Provide the (X, Y) coordinate of the cell's center where the given text is located.  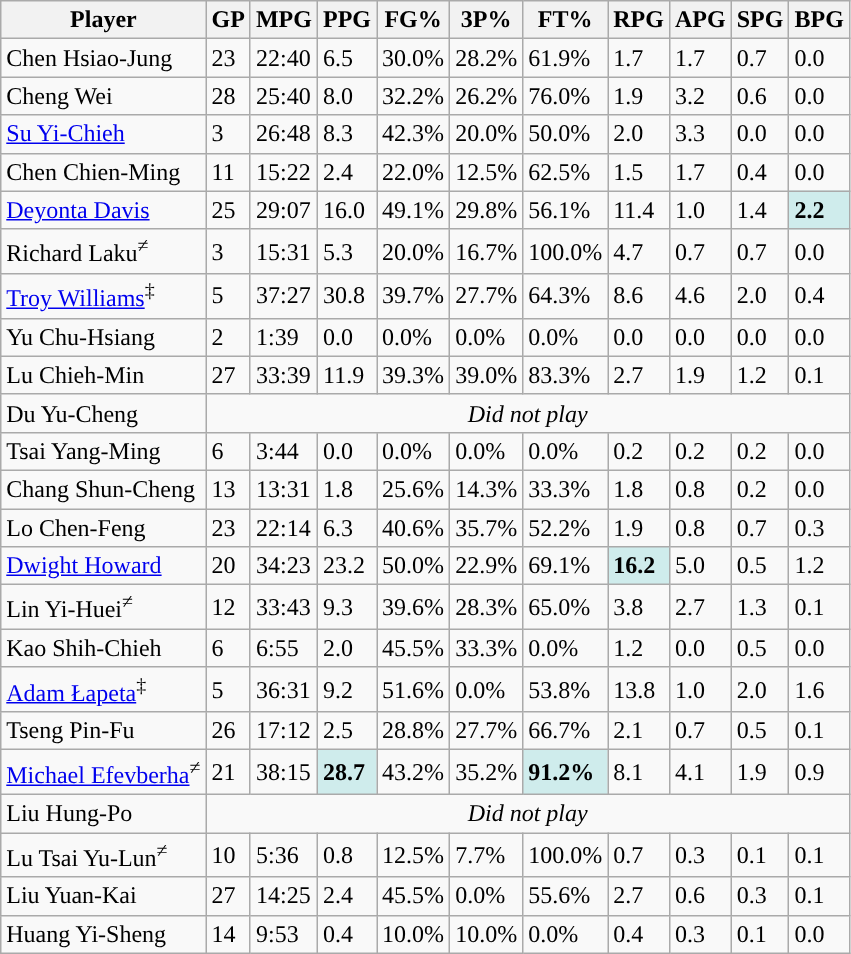
GP (228, 20)
51.6% (414, 690)
1.5 (639, 172)
12 (228, 608)
17:12 (284, 731)
76.0% (566, 96)
28.7 (346, 772)
Michael Efevberha≠ (104, 772)
4.1 (700, 772)
Liu Yuan-Kai (104, 896)
Lu Chieh-Min (104, 375)
FT% (566, 20)
40.6% (414, 528)
APG (700, 20)
5.3 (346, 252)
35.7% (486, 528)
52.2% (566, 528)
SPG (760, 20)
14.3% (486, 489)
9.2 (346, 690)
6:55 (284, 648)
15:22 (284, 172)
23.2 (346, 566)
Troy Williams‡ (104, 296)
22.9% (486, 566)
Yu Chu-Hsiang (104, 337)
8.1 (639, 772)
37:27 (284, 296)
MPG (284, 20)
39.3% (414, 375)
83.3% (566, 375)
Tsai Yang-Ming (104, 451)
Huang Yi-Sheng (104, 934)
Player (104, 20)
8.0 (346, 96)
39.0% (486, 375)
33:39 (284, 375)
33:43 (284, 608)
3.3 (700, 134)
Lu Tsai Yu-Lun≠ (104, 856)
30.8 (346, 296)
43.2% (414, 772)
FG% (414, 20)
38:15 (284, 772)
13.8 (639, 690)
65.0% (566, 608)
22:40 (284, 58)
Chen Chien-Ming (104, 172)
1:39 (284, 337)
3.2 (700, 96)
53.8% (566, 690)
55.6% (566, 896)
25 (228, 210)
Du Yu-Cheng (104, 413)
91.2% (566, 772)
61.9% (566, 58)
1.3 (760, 608)
32.2% (414, 96)
16.2 (639, 566)
34:23 (284, 566)
3.8 (639, 608)
29.8% (486, 210)
26 (228, 731)
29:07 (284, 210)
2.2 (819, 210)
13 (228, 489)
26:48 (284, 134)
Richard Laku≠ (104, 252)
2.1 (639, 731)
22:14 (284, 528)
28.3% (486, 608)
7.7% (486, 856)
2.5 (346, 731)
4.7 (639, 252)
56.1% (566, 210)
Lin Yi-Huei≠ (104, 608)
Cheng Wei (104, 96)
PPG (346, 20)
39.7% (414, 296)
30.0% (414, 58)
Lo Chen-Feng (104, 528)
Dwight Howard (104, 566)
26.2% (486, 96)
14 (228, 934)
16.7% (486, 252)
11 (228, 172)
5.0 (700, 566)
4.6 (700, 296)
28.8% (414, 731)
Tseng Pin-Fu (104, 731)
9.3 (346, 608)
28 (228, 96)
14:25 (284, 896)
39.6% (414, 608)
15:31 (284, 252)
36:31 (284, 690)
42.3% (414, 134)
66.7% (566, 731)
1.4 (760, 210)
11.4 (639, 210)
35.2% (486, 772)
25:40 (284, 96)
Kao Shih-Chieh (104, 648)
16.0 (346, 210)
Su Yi-Chieh (104, 134)
49.1% (414, 210)
3:44 (284, 451)
20 (228, 566)
6.3 (346, 528)
25.6% (414, 489)
Liu Hung-Po (104, 813)
13:31 (284, 489)
2 (228, 337)
RPG (639, 20)
69.1% (566, 566)
BPG (819, 20)
28.2% (486, 58)
10 (228, 856)
11.9 (346, 375)
3P% (486, 20)
22.0% (414, 172)
Chang Shun-Cheng (104, 489)
62.5% (566, 172)
0.9 (819, 772)
5:36 (284, 856)
8.3 (346, 134)
Chen Hsiao-Jung (104, 58)
8.6 (639, 296)
Adam Łapeta‡ (104, 690)
Deyonta Davis (104, 210)
1.6 (819, 690)
21 (228, 772)
9:53 (284, 934)
6.5 (346, 58)
64.3% (566, 296)
